Detect which cell encompasses the target text, then output its [x, y] center coordinate. 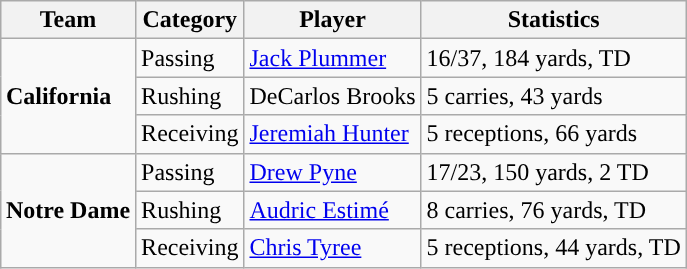
Statistics [554, 20]
DeCarlos Brooks [332, 96]
16/37, 184 yards, TD [554, 58]
5 carries, 43 yards [554, 96]
Chris Tyree [332, 248]
17/23, 150 yards, 2 TD [554, 172]
5 receptions, 66 yards [554, 134]
Notre Dame [68, 210]
Jeremiah Hunter [332, 134]
California [68, 96]
Team [68, 20]
5 receptions, 44 yards, TD [554, 248]
Jack Plummer [332, 58]
Audric Estimé [332, 210]
8 carries, 76 yards, TD [554, 210]
Drew Pyne [332, 172]
Category [190, 20]
Player [332, 20]
